Return [x, y] of the center of cell containing provided text 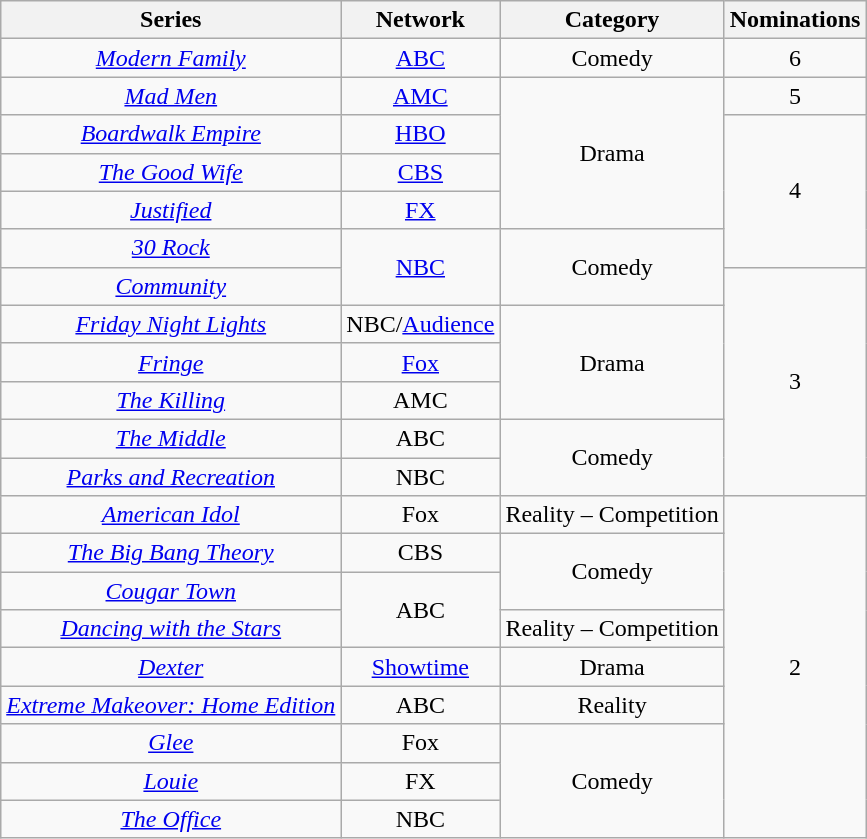
Cougar Town [171, 591]
30 Rock [171, 248]
Mad Men [171, 96]
Louie [171, 781]
Fringe [171, 362]
The Middle [171, 438]
The Killing [171, 400]
Parks and Recreation [171, 477]
5 [795, 96]
2 [795, 668]
American Idol [171, 515]
6 [795, 58]
The Office [171, 819]
HBO [420, 134]
Showtime [420, 667]
Reality [612, 705]
Dancing with the Stars [171, 629]
Series [171, 20]
NBC/Audience [420, 324]
Glee [171, 743]
The Big Bang Theory [171, 553]
The Good Wife [171, 172]
Category [612, 20]
Modern Family [171, 58]
Dexter [171, 667]
Boardwalk Empire [171, 134]
Friday Night Lights [171, 324]
Network [420, 20]
4 [795, 191]
Community [171, 286]
Justified [171, 210]
Extreme Makeover: Home Edition [171, 705]
3 [795, 381]
Nominations [795, 20]
